Capture the cell that displays the provided text and extract its (x, y) central coordinate. 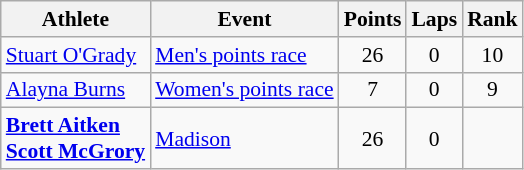
Laps (434, 19)
Men's points race (244, 55)
Madison (244, 138)
Brett Aitken Scott McGrory (76, 138)
Stuart O'Grady (76, 55)
Women's points race (244, 90)
Alayna Burns (76, 90)
Points (373, 19)
7 (373, 90)
Athlete (76, 19)
10 (492, 55)
Rank (492, 19)
9 (492, 90)
Event (244, 19)
